Determine the (x, y) coordinate at the center of the cell enclosing the given text.  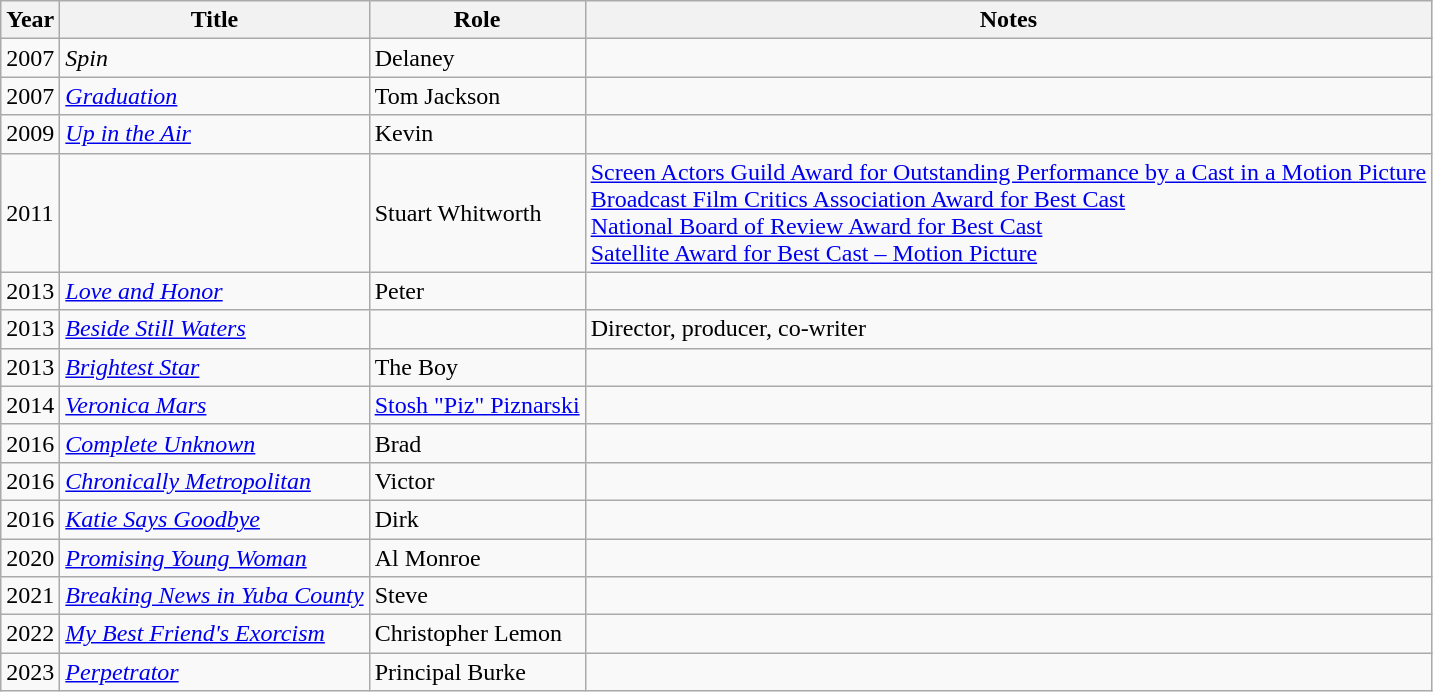
Veronica Mars (214, 405)
Steve (477, 596)
2023 (30, 672)
Spin (214, 58)
2014 (30, 405)
Perpetrator (214, 672)
Promising Young Woman (214, 557)
Chronically Metropolitan (214, 481)
Christopher Lemon (477, 634)
The Boy (477, 367)
Victor (477, 481)
Breaking News in Yuba County (214, 596)
Up in the Air (214, 134)
My Best Friend's Exorcism (214, 634)
Brad (477, 443)
Dirk (477, 519)
2021 (30, 596)
Principal Burke (477, 672)
Title (214, 20)
Beside Still Waters (214, 329)
2022 (30, 634)
Complete Unknown (214, 443)
Director, producer, co-writer (1008, 329)
2009 (30, 134)
Year (30, 20)
Brightest Star (214, 367)
2011 (30, 212)
Stosh "Piz" Piznarski (477, 405)
Graduation (214, 96)
Love and Honor (214, 291)
Role (477, 20)
Tom Jackson (477, 96)
2020 (30, 557)
Delaney (477, 58)
Stuart Whitworth (477, 212)
Al Monroe (477, 557)
Kevin (477, 134)
Peter (477, 291)
Katie Says Goodbye (214, 519)
Notes (1008, 20)
